Extract the (X, Y) coordinate from the center of the cell holding the provided text.  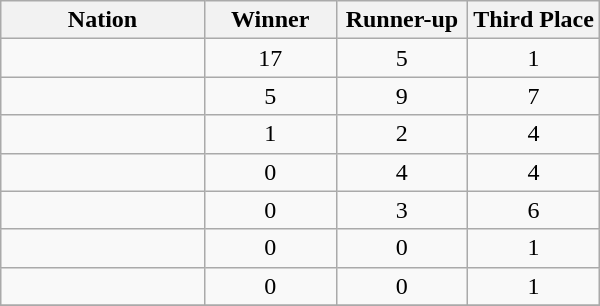
9 (402, 96)
Runner-up (402, 20)
3 (402, 210)
7 (534, 96)
Nation (103, 20)
6 (534, 210)
2 (402, 134)
Third Place (534, 20)
17 (270, 58)
Winner (270, 20)
